Return [X, Y] of the center of cell containing provided text 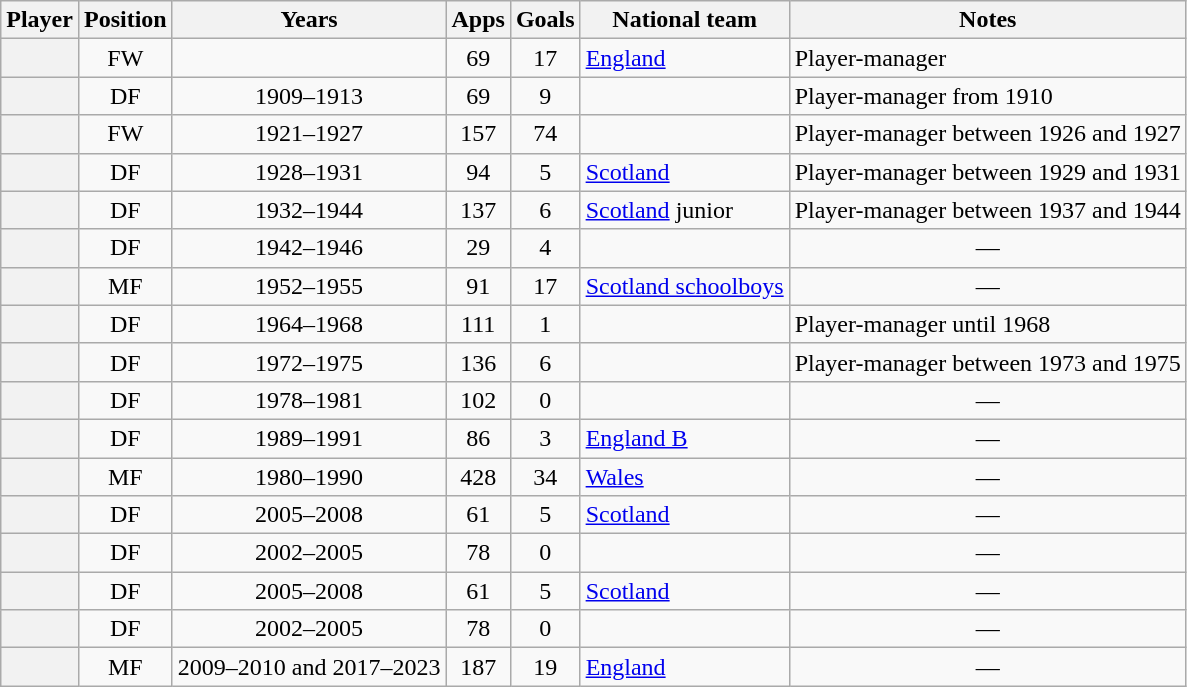
Goals [545, 20]
1921–1927 [309, 134]
187 [478, 667]
19 [545, 667]
1989–1991 [309, 438]
111 [478, 324]
Years [309, 20]
74 [545, 134]
1964–1968 [309, 324]
1978–1981 [309, 400]
428 [478, 477]
94 [478, 172]
86 [478, 438]
Notes [988, 20]
9 [545, 96]
1942–1946 [309, 248]
1932–1944 [309, 210]
Wales [684, 477]
1980–1990 [309, 477]
National team [684, 20]
29 [478, 248]
1909–1913 [309, 96]
102 [478, 400]
Player-manager until 1968 [988, 324]
137 [478, 210]
Player-manager from 1910 [988, 96]
1952–1955 [309, 286]
Position [125, 20]
Player-manager between 1929 and 1931 [988, 172]
Player-manager [988, 58]
157 [478, 134]
England B [684, 438]
Apps [478, 20]
Player [40, 20]
1928–1931 [309, 172]
136 [478, 362]
4 [545, 248]
Scotland schoolboys [684, 286]
Player-manager between 1973 and 1975 [988, 362]
1972–1975 [309, 362]
Scotland junior [684, 210]
3 [545, 438]
91 [478, 286]
Player-manager between 1926 and 1927 [988, 134]
2009–2010 and 2017–2023 [309, 667]
1 [545, 324]
34 [545, 477]
Player-manager between 1937 and 1944 [988, 210]
